Determine the [x, y] coordinate at the center of the cell enclosing the given text.  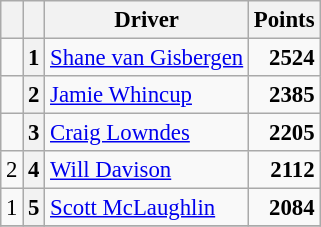
2205 [284, 133]
Will Davison [147, 170]
Shane van Gisbergen [147, 58]
2084 [284, 208]
Jamie Whincup [147, 95]
5 [34, 208]
2112 [284, 170]
Scott McLaughlin [147, 208]
Points [284, 20]
3 [34, 133]
Craig Lowndes [147, 133]
4 [34, 170]
Driver [147, 20]
2385 [284, 95]
2524 [284, 58]
